Scan for the cell matching the given text and deliver its (X, Y) coordinate at center. 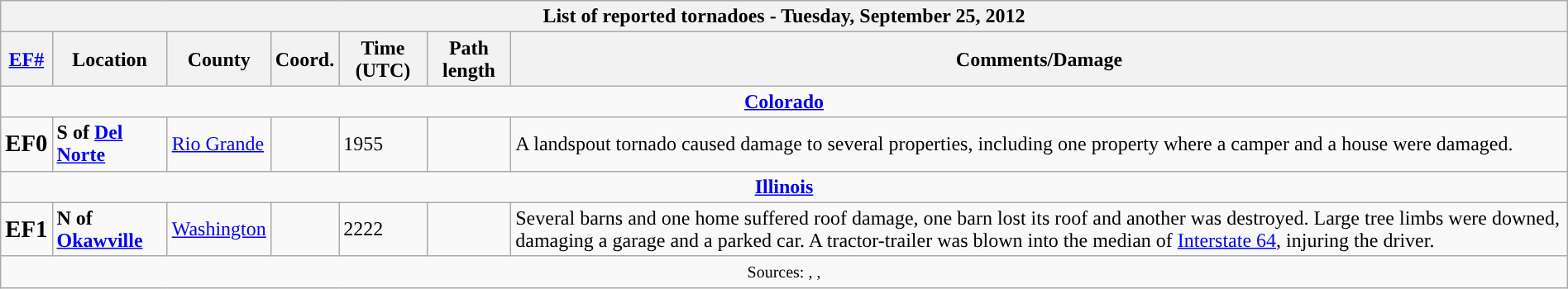
Washington (218, 230)
A landspout tornado caused damage to several properties, including one property where a camper and a house were damaged. (1040, 144)
County (218, 59)
Coord. (304, 59)
2222 (383, 230)
Comments/Damage (1040, 59)
Time (UTC) (383, 59)
Path length (468, 59)
Colorado (784, 102)
EF# (26, 59)
S of Del Norte (109, 144)
N of Okawville (109, 230)
EF1 (26, 230)
1955 (383, 144)
Illinois (784, 187)
List of reported tornadoes - Tuesday, September 25, 2012 (784, 17)
Location (109, 59)
EF0 (26, 144)
Sources: , , (784, 272)
Rio Grande (218, 144)
